Return [x, y] of the center of cell containing provided text 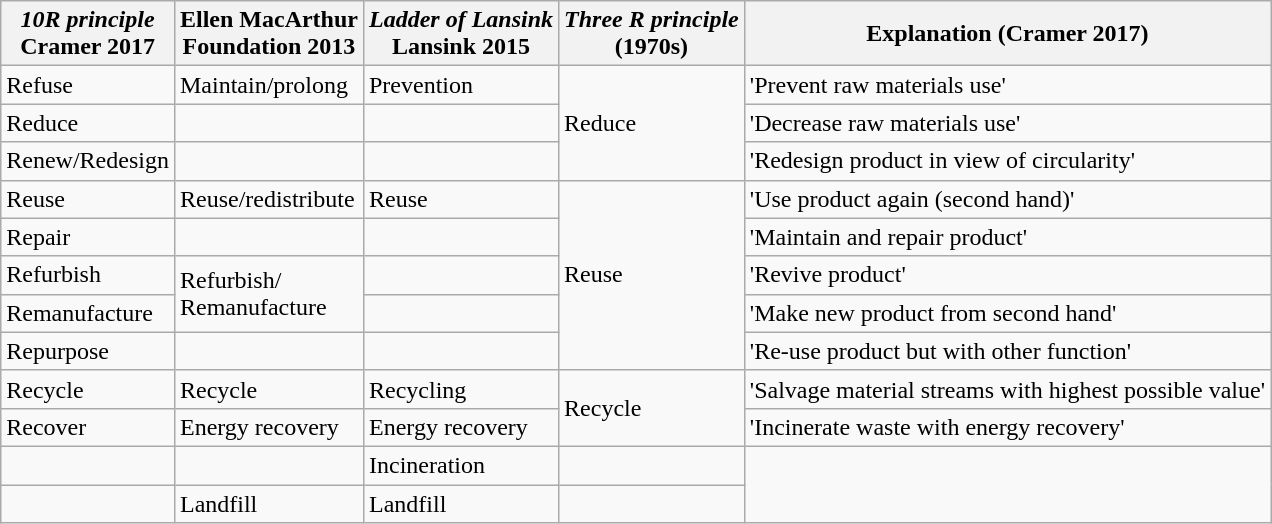
Refurbish/Remanufacture [268, 294]
10R principleCramer 2017 [88, 34]
Incineration [460, 465]
Repair [88, 237]
'Incinerate waste with energy recovery' [1007, 427]
Reuse/redistribute [268, 199]
Remanufacture [88, 313]
'Maintain and repair product' [1007, 237]
Prevention [460, 85]
'Make new product from second hand' [1007, 313]
'Use product again (second hand)' [1007, 199]
Recover [88, 427]
Maintain/prolong [268, 85]
'Redesign product in view of circularity' [1007, 161]
'Decrease raw materials use' [1007, 123]
Repurpose [88, 351]
Three R principle(1970s) [652, 34]
Recycling [460, 389]
Explanation (Cramer 2017) [1007, 34]
Renew/Redesign [88, 161]
Refuse [88, 85]
'Revive product' [1007, 275]
'Re-use product but with other function' [1007, 351]
Ellen MacArthurFoundation 2013 [268, 34]
Refurbish [88, 275]
Ladder of LansinkLansink 2015 [460, 34]
'Salvage material streams with highest possible value' [1007, 389]
'Prevent raw materials use' [1007, 85]
